Extract the (X, Y) coordinate from the center of the cell holding the provided text.  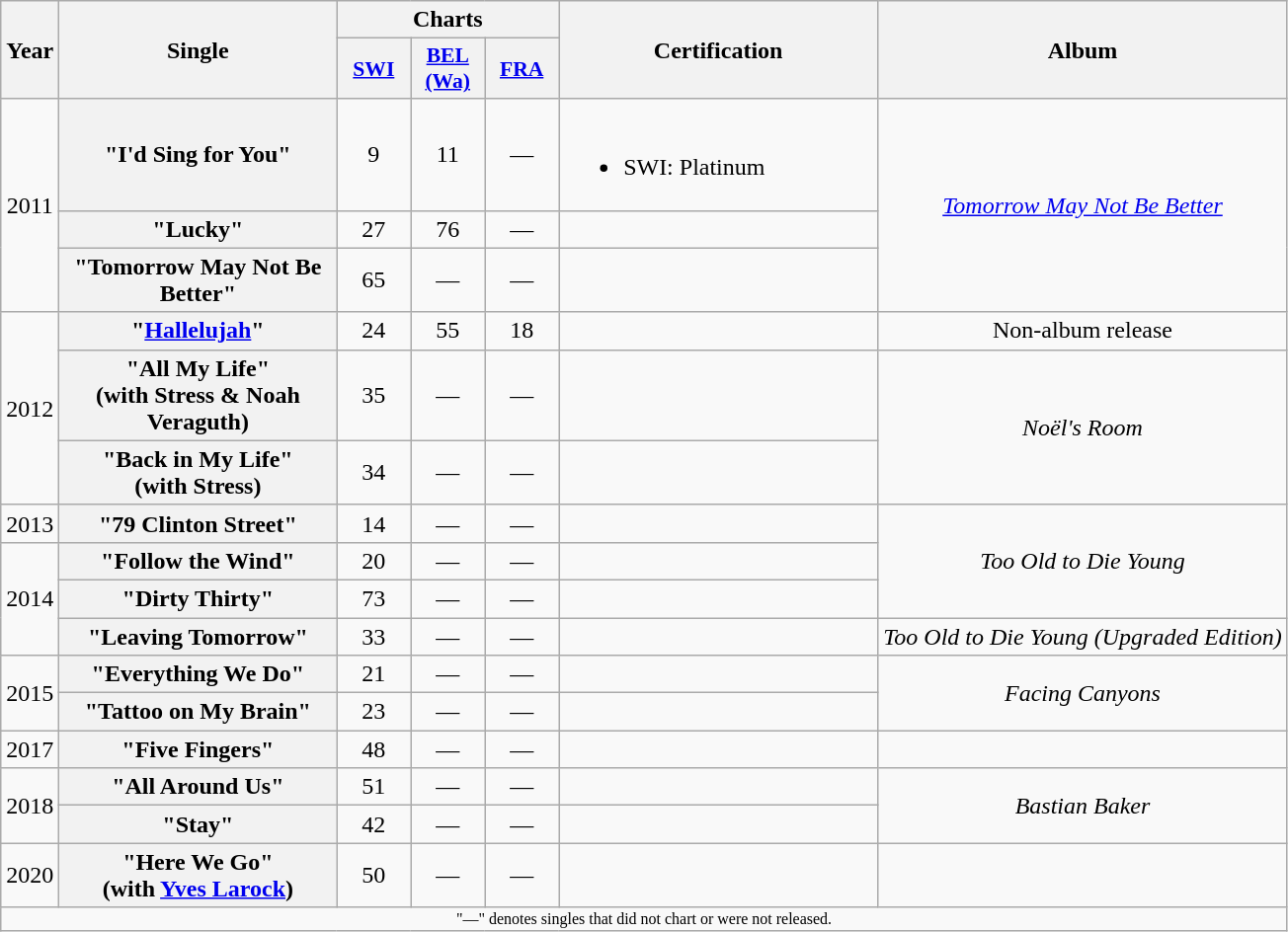
Single (198, 49)
Certification (719, 49)
55 (448, 331)
Non-album release (1083, 331)
27 (373, 229)
35 (373, 395)
"Tomorrow May Not Be Better" (198, 280)
2011 (30, 205)
51 (373, 787)
65 (373, 280)
Bastian Baker (1083, 806)
"I'd Sing for You" (198, 154)
76 (448, 229)
50 (373, 875)
2020 (30, 875)
Too Old to Die Young (1083, 561)
33 (373, 637)
"Hallelujah" (198, 331)
34 (373, 472)
"79 Clinton Street" (198, 523)
9 (373, 154)
14 (373, 523)
"All Around Us" (198, 787)
"Everything We Do" (198, 674)
73 (373, 598)
"All My Life"(with Stress & Noah Veraguth) (198, 395)
2012 (30, 409)
FRA (522, 69)
23 (373, 712)
SWI (373, 69)
2014 (30, 598)
SWI: Platinum (719, 154)
Year (30, 49)
2017 (30, 749)
Tomorrow May Not Be Better (1083, 205)
24 (373, 331)
2018 (30, 806)
"Follow the Wind" (198, 561)
"—" denotes singles that did not chart or were not released. (644, 919)
BEL(Wa) (448, 69)
"Back in My Life"(with Stress) (198, 472)
Charts (448, 20)
Facing Canyons (1083, 693)
"Five Fingers" (198, 749)
42 (373, 824)
20 (373, 561)
21 (373, 674)
Noël's Room (1083, 427)
"Dirty Thirty" (198, 598)
"Tattoo on My Brain" (198, 712)
18 (522, 331)
11 (448, 154)
2013 (30, 523)
"Stay" (198, 824)
"Here We Go"(with Yves Larock) (198, 875)
Too Old to Die Young (Upgraded Edition) (1083, 637)
"Lucky" (198, 229)
2015 (30, 693)
Album (1083, 49)
48 (373, 749)
"Leaving Tomorrow" (198, 637)
